For the text-containing cell, return its midpoint in (x, y) coordinate format. 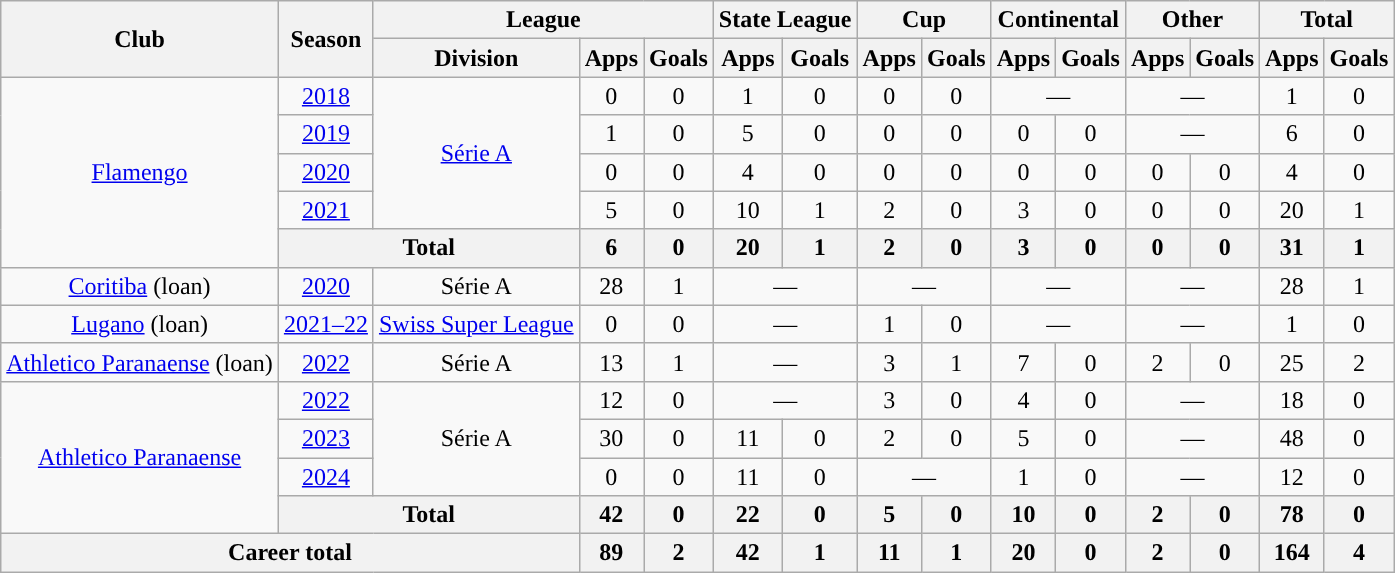
164 (1292, 553)
89 (611, 553)
Coritiba (loan) (140, 286)
48 (1292, 438)
31 (1292, 248)
Cup (924, 20)
Swiss Super League (476, 324)
2021–22 (326, 324)
League (543, 20)
18 (1292, 400)
2021 (326, 210)
7 (1023, 362)
2024 (326, 477)
78 (1292, 515)
Continental (1058, 20)
Season (326, 39)
2023 (326, 438)
Division (476, 58)
Career total (290, 553)
2018 (326, 96)
30 (611, 438)
Other (1192, 20)
Club (140, 39)
2019 (326, 134)
Athletico Paranaense (loan) (140, 362)
13 (611, 362)
State League (785, 20)
25 (1292, 362)
22 (748, 515)
Lugano (loan) (140, 324)
Flamengo (140, 172)
Athletico Paranaense (140, 457)
